Detect which cell encompasses the target text, then output its (X, Y) center coordinate. 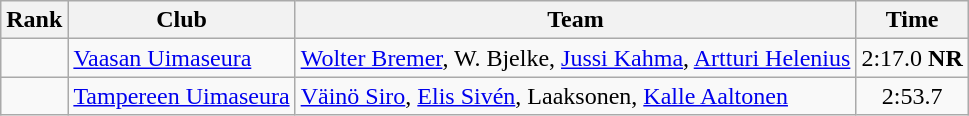
Vaasan Uimaseura (182, 58)
Time (912, 20)
Rank (34, 20)
Tampereen Uimaseura (182, 96)
Team (576, 20)
Väinö Siro, Elis Sivén, Laaksonen, Kalle Aaltonen (576, 96)
2:17.0 NR (912, 58)
2:53.7 (912, 96)
Wolter Bremer, W. Bjelke, Jussi Kahma, Artturi Helenius (576, 58)
Club (182, 20)
